For the text-containing cell, return its midpoint in (x, y) coordinate format. 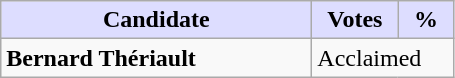
% (426, 20)
Votes (355, 20)
Candidate (156, 20)
Acclaimed (383, 58)
Bernard Thériault (156, 58)
